For the text-containing cell, return its midpoint in [X, Y] coordinate format. 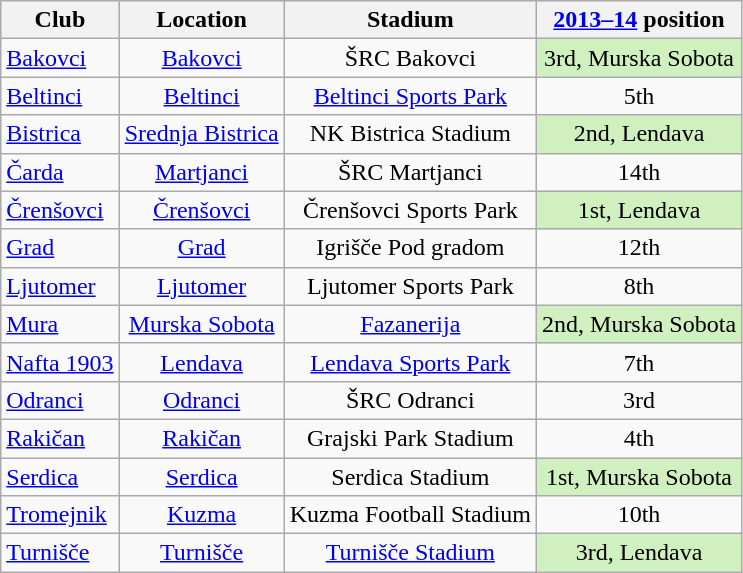
Lendava Sports Park [410, 362]
12th [640, 248]
3rd [640, 400]
Beltinci Sports Park [410, 96]
Murska Sobota [202, 324]
7th [640, 362]
4th [640, 438]
Bistrica [60, 134]
Čarda [60, 172]
Turnišče Stadium [410, 553]
Grajski Park Stadium [410, 438]
Stadium [410, 20]
Kuzma [202, 515]
1st, Murska Sobota [640, 477]
Club [60, 20]
3rd, Lendava [640, 553]
2013–14 position [640, 20]
Location [202, 20]
NK Bistrica Stadium [410, 134]
1st, Lendava [640, 210]
5th [640, 96]
10th [640, 515]
Serdica Stadium [410, 477]
ŠRC Bakovci [410, 58]
Srednja Bistrica [202, 134]
Fazanerija [410, 324]
Igrišče Pod gradom [410, 248]
Črenšovci Sports Park [410, 210]
3rd, Murska Sobota [640, 58]
Kuzma Football Stadium [410, 515]
2nd, Lendava [640, 134]
Tromejnik [60, 515]
8th [640, 286]
Lendava [202, 362]
Martjanci [202, 172]
ŠRC Odranci [410, 400]
ŠRC Martjanci [410, 172]
Ljutomer Sports Park [410, 286]
Nafta 1903 [60, 362]
14th [640, 172]
2nd, Murska Sobota [640, 324]
Mura [60, 324]
